Detect which cell encompasses the target text, then output its (x, y) center coordinate. 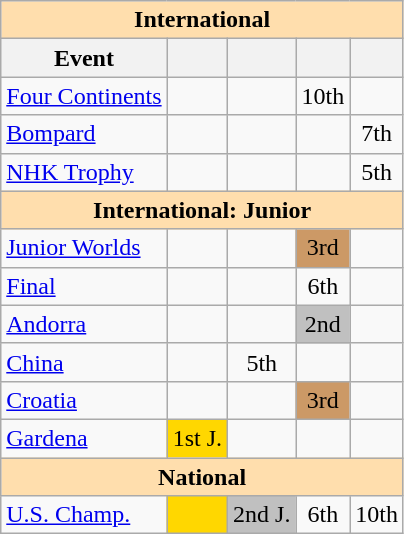
Event (84, 58)
2nd J. (262, 515)
Junior Worlds (84, 248)
Croatia (84, 400)
Gardena (84, 438)
2nd (323, 324)
NHK Trophy (84, 172)
1st J. (197, 438)
International (202, 20)
China (84, 362)
National (202, 477)
U.S. Champ. (84, 515)
Andorra (84, 324)
Final (84, 286)
Bompard (84, 134)
Four Continents (84, 96)
7th (377, 134)
International: Junior (202, 210)
